Return [x, y] of the center of cell containing provided text 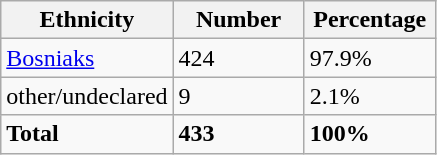
Total [87, 134]
Number [238, 20]
Percentage [370, 20]
2.1% [370, 96]
97.9% [370, 58]
424 [238, 58]
other/undeclared [87, 96]
433 [238, 134]
Bosniaks [87, 58]
9 [238, 96]
Ethnicity [87, 20]
100% [370, 134]
